Capture the cell that displays the provided text and extract its (X, Y) central coordinate. 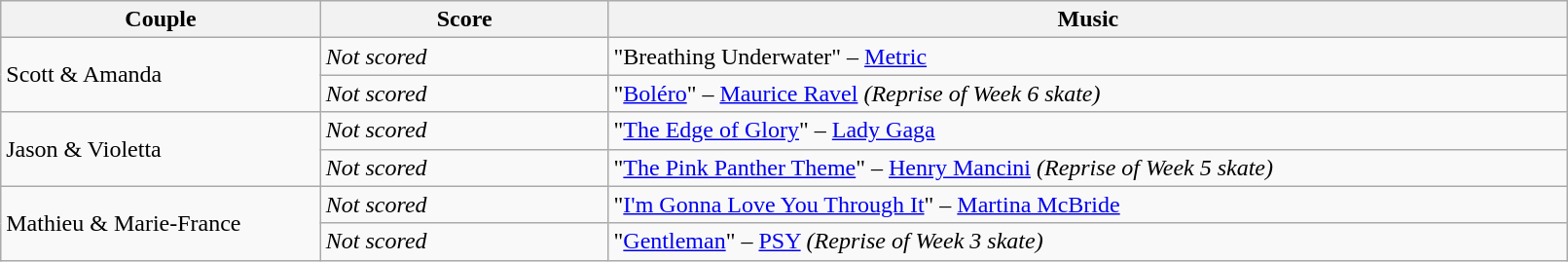
Music (1088, 19)
Score (464, 19)
"I'm Gonna Love You Through It" – Martina McBride (1088, 205)
Mathieu & Marie-France (162, 223)
"Gentleman" – PSY (Reprise of Week 3 skate) (1088, 242)
Jason & Violetta (162, 149)
"The Pink Panther Theme" – Henry Mancini (Reprise of Week 5 skate) (1088, 168)
"Boléro" – Maurice Ravel (Reprise of Week 6 skate) (1088, 94)
"Breathing Underwater" – Metric (1088, 56)
"The Edge of Glory" – Lady Gaga (1088, 131)
Scott & Amanda (162, 75)
Couple (162, 19)
